For the text-containing cell, return its midpoint in (x, y) coordinate format. 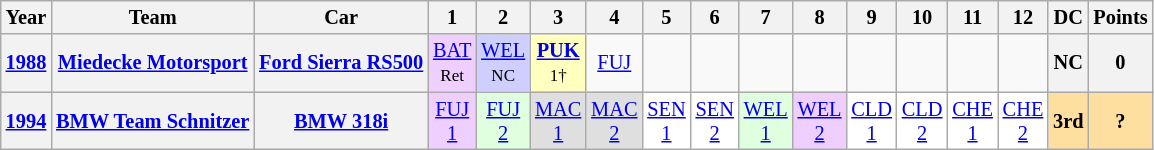
12 (1023, 17)
DC (1068, 17)
CHE1 (972, 121)
WEL1 (766, 121)
Miedecke Motorsport (152, 63)
1988 (26, 63)
3 (558, 17)
Team (152, 17)
MAC2 (614, 121)
WELNC (503, 63)
Ford Sierra RS500 (341, 63)
SEN1 (666, 121)
6 (715, 17)
0 (1120, 63)
Year (26, 17)
BMW 318i (341, 121)
8 (820, 17)
? (1120, 121)
3rd (1068, 121)
FUJ1 (452, 121)
BMW Team Schnitzer (152, 121)
NC (1068, 63)
10 (922, 17)
5 (666, 17)
CHE2 (1023, 121)
PUK1† (558, 63)
9 (871, 17)
FUJ2 (503, 121)
CLD1 (871, 121)
BATRet (452, 63)
MAC1 (558, 121)
1 (452, 17)
SEN2 (715, 121)
WEL2 (820, 121)
CLD2 (922, 121)
2 (503, 17)
4 (614, 17)
1994 (26, 121)
Car (341, 17)
7 (766, 17)
FUJ (614, 63)
Points (1120, 17)
11 (972, 17)
